Extract the [x, y] coordinate from the center of the cell holding the provided text.  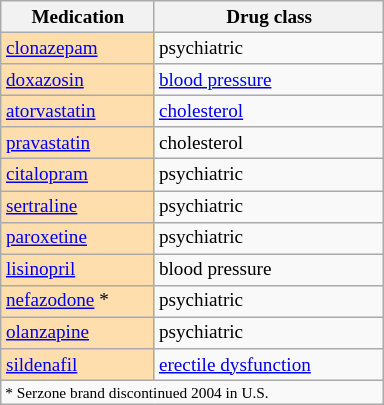
citalopram [78, 175]
atorvastatin [78, 112]
olanzapine [78, 333]
doxazosin [78, 80]
* Serzone brand discontinued 2004 in U.S. [192, 392]
clonazepam [78, 48]
paroxetine [78, 238]
sildenafil [78, 365]
Drug class [269, 17]
pravastatin [78, 143]
Medication [78, 17]
nefazodone * [78, 302]
lisinopril [78, 270]
erectile dysfunction [269, 365]
sertraline [78, 207]
